Extract the (x, y) coordinate from the center of the cell holding the provided text.  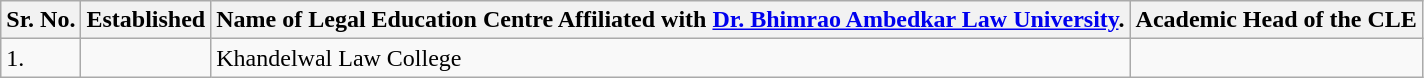
Academic Head of the CLE (1276, 20)
1. (41, 58)
Khandelwal Law College (670, 58)
Sr. No. (41, 20)
Established (146, 20)
Name of Legal Education Centre Affiliated with Dr. Bhimrao Ambedkar Law University. (670, 20)
